Locate the cell with the specified text and output its (X, Y) center coordinate. 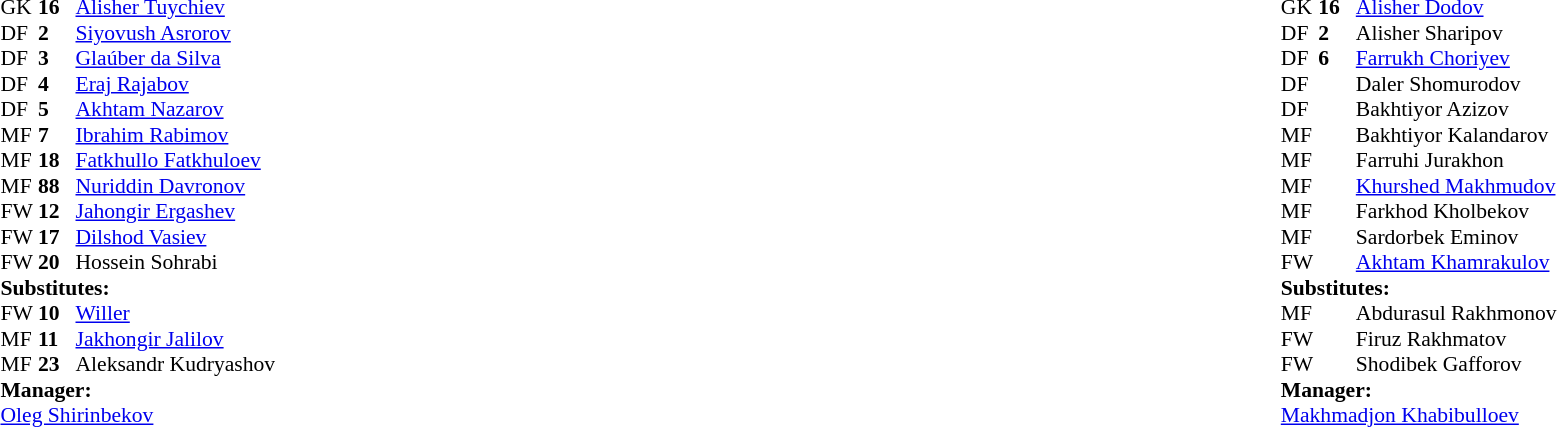
Aleksandr Kudryashov (176, 365)
6 (1337, 59)
Jakhongir Jalilov (176, 339)
4 (57, 84)
Farrukh Choriyev (1456, 59)
12 (57, 211)
Alisher Sharipov (1456, 33)
Ibrahim Rabimov (176, 135)
17 (57, 237)
Nuriddin Davronov (176, 186)
Akhtam Khamrakulov (1456, 263)
Willer (176, 313)
Daler Shomurodov (1456, 84)
18 (57, 161)
Khurshed Makhmudov (1456, 186)
20 (57, 263)
88 (57, 186)
Hossein Sohrabi (176, 263)
Glaúber da Silva (176, 59)
Abdurasul Rakhmonov (1456, 313)
Fatkhullo Fatkhuloev (176, 161)
Sardorbek Eminov (1456, 237)
Jahongir Ergashev (176, 211)
Bakhtiyor Azizov (1456, 109)
Shodibek Gafforov (1456, 365)
23 (57, 365)
10 (57, 313)
Farruhi Jurakhon (1456, 161)
Akhtam Nazarov (176, 109)
Farkhod Kholbekov (1456, 211)
Siyovush Asrorov (176, 33)
Eraj Rajabov (176, 84)
5 (57, 109)
Firuz Rakhmatov (1456, 339)
Bakhtiyor Kalandarov (1456, 135)
11 (57, 339)
3 (57, 59)
7 (57, 135)
Dilshod Vasiev (176, 237)
